Find where the given text appears and provide that cell's center as [X, Y] coordinate. 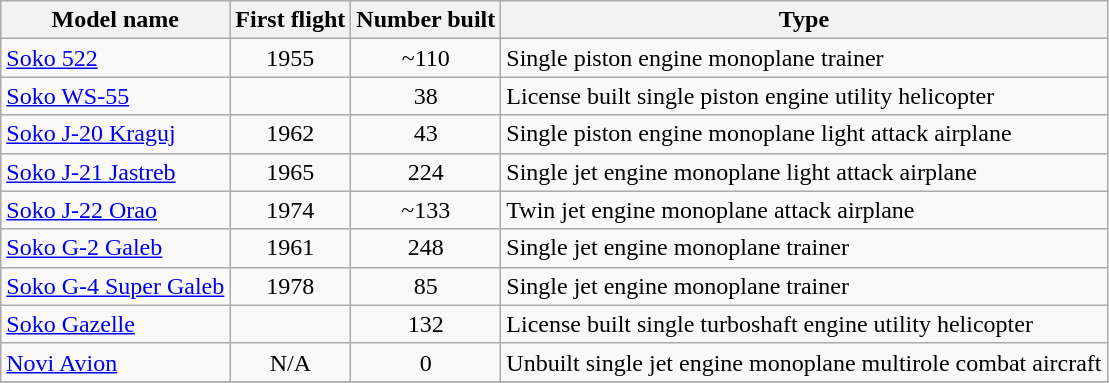
1974 [290, 210]
248 [426, 248]
Single jet engine monoplane light attack airplane [804, 172]
Soko 522 [116, 58]
43 [426, 134]
85 [426, 286]
Soko J-20 Kraguj [116, 134]
Soko G-2 Galeb [116, 248]
Soko Gazelle [116, 324]
0 [426, 362]
224 [426, 172]
~110 [426, 58]
Number built [426, 20]
First flight [290, 20]
N/A [290, 362]
Soko WS-55 [116, 96]
Single piston engine monoplane trainer [804, 58]
1962 [290, 134]
Soko J-22 Orao [116, 210]
Unbuilt single jet engine monoplane multirole combat aircraft [804, 362]
Single piston engine monoplane light attack airplane [804, 134]
Type [804, 20]
1961 [290, 248]
Soko J-21 Jastreb [116, 172]
Twin jet engine monoplane attack airplane [804, 210]
Model name [116, 20]
License built single turboshaft engine utility helicopter [804, 324]
1978 [290, 286]
132 [426, 324]
License built single piston engine utility helicopter [804, 96]
Soko G-4 Super Galeb [116, 286]
Novi Avion [116, 362]
1965 [290, 172]
~133 [426, 210]
1955 [290, 58]
38 [426, 96]
